Return the (X, Y) coordinate for the center point of the cell that contains the specified text.  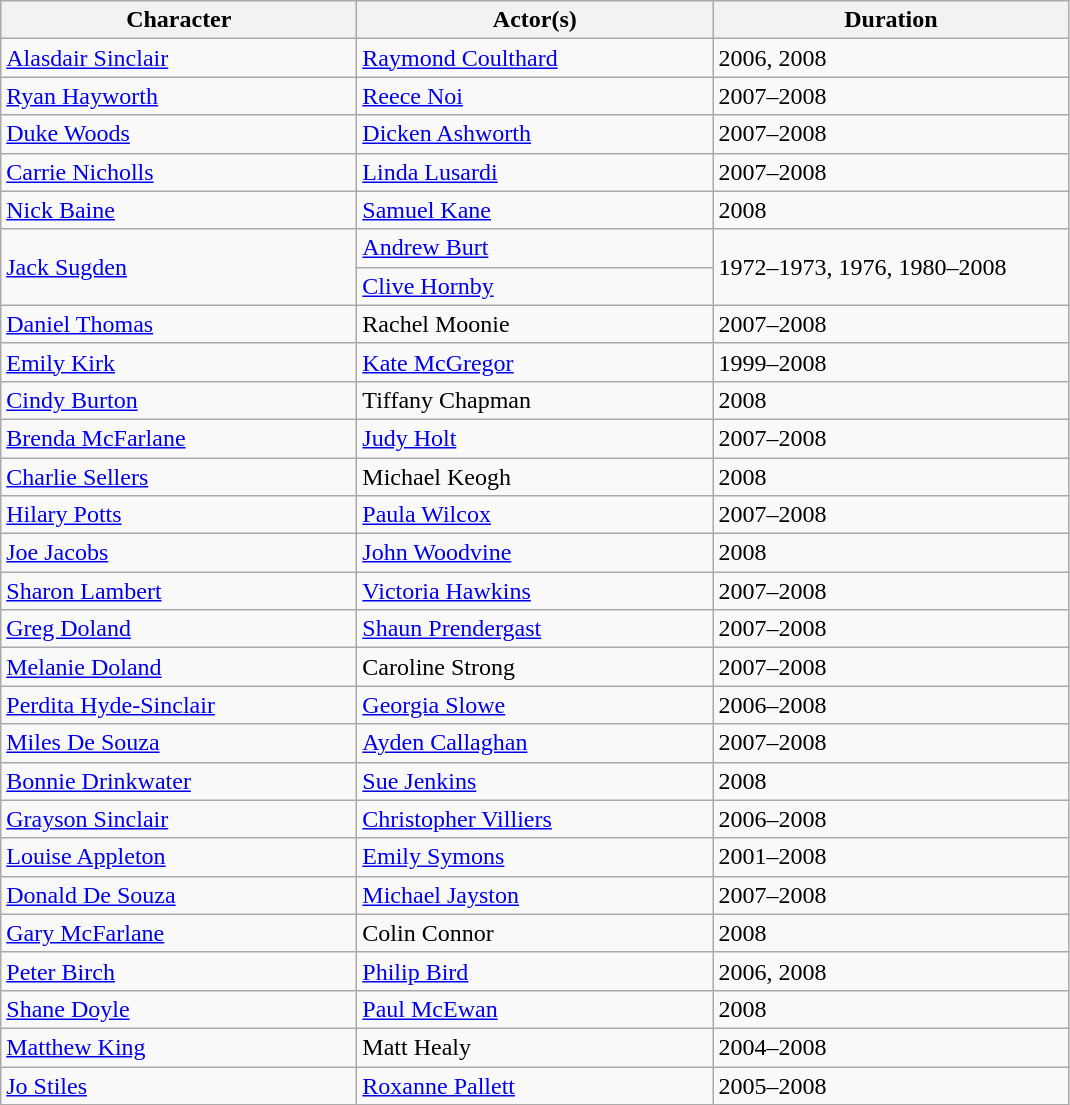
Perdita Hyde-Sinclair (179, 705)
Duke Woods (179, 134)
Carrie Nicholls (179, 172)
Emily Symons (535, 857)
Michael Keogh (535, 477)
Jack Sugden (179, 267)
Sharon Lambert (179, 591)
Victoria Hawkins (535, 591)
Grayson Sinclair (179, 819)
Paul McEwan (535, 1009)
Bonnie Drinkwater (179, 781)
Hilary Potts (179, 515)
Dicken Ashworth (535, 134)
Shane Doyle (179, 1009)
Miles De Souza (179, 743)
Ayden Callaghan (535, 743)
Duration (891, 20)
2005–2008 (891, 1085)
Philip Bird (535, 971)
Roxanne Pallett (535, 1085)
Judy Holt (535, 438)
Actor(s) (535, 20)
Linda Lusardi (535, 172)
1972–1973, 1976, 1980–2008 (891, 267)
Brenda McFarlane (179, 438)
Emily Kirk (179, 362)
Clive Hornby (535, 286)
Ryan Hayworth (179, 96)
Tiffany Chapman (535, 400)
Peter Birch (179, 971)
Sue Jenkins (535, 781)
Shaun Prendergast (535, 629)
2004–2008 (891, 1047)
Andrew Burt (535, 248)
Cindy Burton (179, 400)
Kate McGregor (535, 362)
Christopher Villiers (535, 819)
Alasdair Sinclair (179, 58)
Gary McFarlane (179, 933)
Caroline Strong (535, 667)
Michael Jayston (535, 895)
Joe Jacobs (179, 553)
1999–2008 (891, 362)
Matt Healy (535, 1047)
Greg Doland (179, 629)
Colin Connor (535, 933)
Paula Wilcox (535, 515)
Daniel Thomas (179, 324)
Raymond Coulthard (535, 58)
Georgia Slowe (535, 705)
Samuel Kane (535, 210)
Donald De Souza (179, 895)
Character (179, 20)
Jo Stiles (179, 1085)
Louise Appleton (179, 857)
2001–2008 (891, 857)
Rachel Moonie (535, 324)
John Woodvine (535, 553)
Reece Noi (535, 96)
Nick Baine (179, 210)
Matthew King (179, 1047)
Melanie Doland (179, 667)
Charlie Sellers (179, 477)
